Search for the cell housing the specified text and yield its (X, Y) center coordinate. 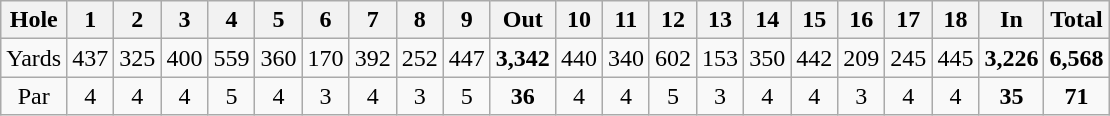
245 (908, 58)
Out (522, 20)
559 (232, 58)
400 (184, 58)
In (1012, 20)
35 (1012, 96)
445 (956, 58)
392 (372, 58)
12 (672, 20)
13 (720, 20)
7 (372, 20)
14 (768, 20)
71 (1076, 96)
350 (768, 58)
11 (626, 20)
437 (90, 58)
36 (522, 96)
15 (814, 20)
Par (34, 96)
360 (278, 58)
170 (326, 58)
8 (420, 20)
602 (672, 58)
6,568 (1076, 58)
Total (1076, 20)
9 (466, 20)
325 (138, 58)
6 (326, 20)
153 (720, 58)
340 (626, 58)
3,342 (522, 58)
16 (862, 20)
442 (814, 58)
447 (466, 58)
10 (578, 20)
17 (908, 20)
440 (578, 58)
18 (956, 20)
252 (420, 58)
209 (862, 58)
2 (138, 20)
1 (90, 20)
Yards (34, 58)
3,226 (1012, 58)
Hole (34, 20)
